For the text-containing cell, return its midpoint in (x, y) coordinate format. 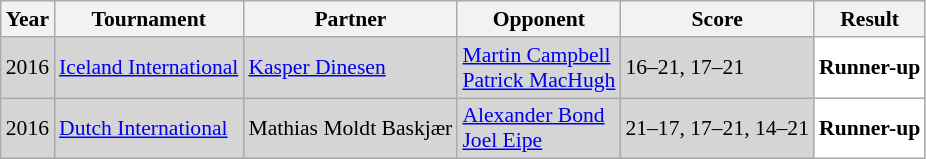
Dutch International (148, 128)
Martin Campbell Patrick MacHugh (538, 68)
Score (717, 19)
16–21, 17–21 (717, 68)
21–17, 17–21, 14–21 (717, 128)
Year (28, 19)
Iceland International (148, 68)
Partner (350, 19)
Alexander Bond Joel Eipe (538, 128)
Tournament (148, 19)
Kasper Dinesen (350, 68)
Opponent (538, 19)
Result (870, 19)
Mathias Moldt Baskjær (350, 128)
